Find where the given text appears and provide that cell's center as [x, y] coordinate. 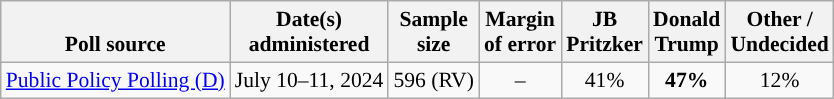
47% [686, 80]
Poll source [116, 32]
Other /Undecided [779, 32]
596 (RV) [434, 80]
DonaldTrump [686, 32]
JBPritzker [604, 32]
41% [604, 80]
Public Policy Polling (D) [116, 80]
Marginof error [520, 32]
– [520, 80]
12% [779, 80]
Samplesize [434, 32]
July 10–11, 2024 [310, 80]
Date(s)administered [310, 32]
